Extract the [x, y] coordinate from the center of the cell holding the provided text.  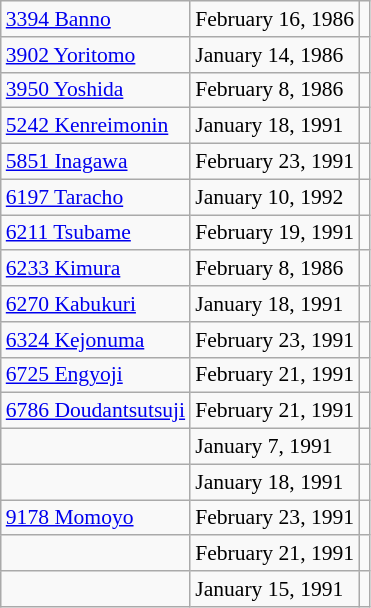
5851 Inagawa [96, 162]
January 15, 1991 [274, 589]
6725 Engyoji [96, 375]
5242 Kenreimonin [96, 126]
6270 Kabukuri [96, 304]
6786 Doudantsutsuji [96, 411]
February 19, 1991 [274, 233]
6233 Kimura [96, 269]
January 10, 1992 [274, 197]
3394 Banno [96, 19]
January 7, 1991 [274, 447]
3950 Yoshida [96, 90]
February 16, 1986 [274, 19]
6324 Kejonuma [96, 340]
6197 Taracho [96, 197]
9178 Momoyo [96, 518]
January 14, 1986 [274, 55]
3902 Yoritomo [96, 55]
6211 Tsubame [96, 233]
